From the cell containing the given text, extract its center point as (X, Y) coordinate. 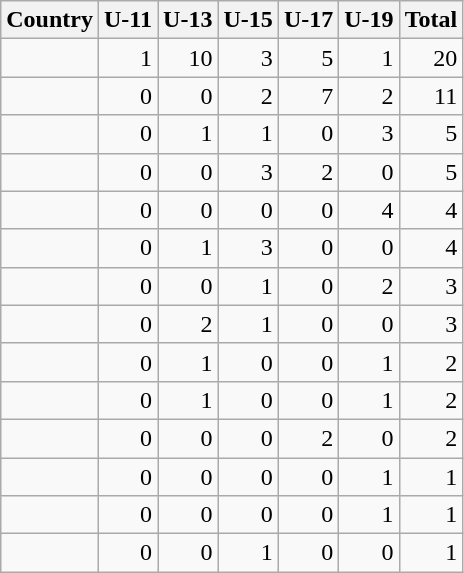
Country (50, 20)
11 (431, 96)
U-19 (369, 20)
U-15 (248, 20)
U-17 (308, 20)
U-13 (188, 20)
Total (431, 20)
10 (188, 58)
20 (431, 58)
7 (308, 96)
U-11 (128, 20)
